Determine the (X, Y) coordinate at the center of the cell enclosing the given text.  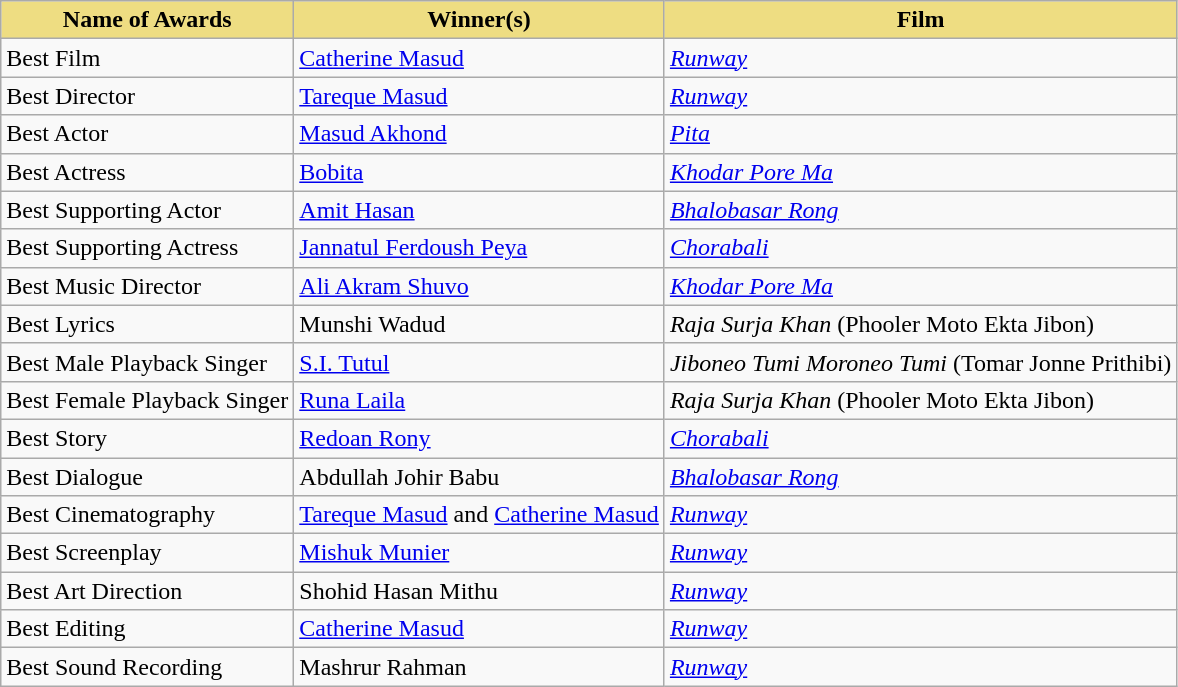
Winner(s) (480, 20)
Abdullah Johir Babu (480, 477)
Best Sound Recording (148, 667)
Best Lyrics (148, 324)
S.I. Tutul (480, 362)
Best Director (148, 96)
Shohid Hasan Mithu (480, 591)
Best Story (148, 438)
Mashrur Rahman (480, 667)
Best Art Direction (148, 591)
Best Female Playback Singer (148, 400)
Best Dialogue (148, 477)
Tareque Masud (480, 96)
Best Cinematography (148, 515)
Amit Hasan (480, 210)
Best Editing (148, 629)
Tareque Masud and Catherine Masud (480, 515)
Mishuk Munier (480, 553)
Redoan Rony (480, 438)
Best Supporting Actor (148, 210)
Film (920, 20)
Best Screenplay (148, 553)
Runa Laila (480, 400)
Best Music Director (148, 286)
Name of Awards (148, 20)
Best Film (148, 58)
Pita (920, 134)
Munshi Wadud (480, 324)
Best Actor (148, 134)
Ali Akram Shuvo (480, 286)
Jiboneo Tumi Moroneo Tumi (Tomar Jonne Prithibi) (920, 362)
Best Male Playback Singer (148, 362)
Bobita (480, 172)
Jannatul Ferdoush Peya (480, 248)
Best Actress (148, 172)
Best Supporting Actress (148, 248)
Masud Akhond (480, 134)
